Determine the (X, Y) coordinate at the center of the cell enclosing the given text.  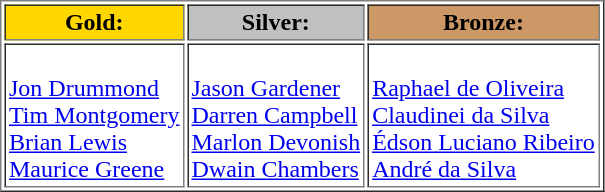
Jon DrummondTim MontgomeryBrian LewisMaurice Greene (94, 116)
Silver: (276, 22)
Bronze: (484, 22)
Raphael de OliveiraClaudinei da SilvaÉdson Luciano RibeiroAndré da Silva (484, 116)
Gold: (94, 22)
Jason GardenerDarren CampbellMarlon DevonishDwain Chambers (276, 116)
